Return the (x, y) coordinate for the center point of the cell that contains the specified text.  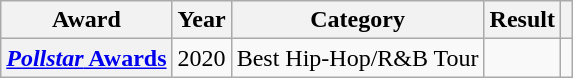
Award (86, 20)
Year (202, 20)
Category (358, 20)
2020 (202, 58)
Pollstar Awards (86, 58)
Result (522, 20)
Best Hip-Hop/R&B Tour (358, 58)
